Detect which cell encompasses the target text, then output its (X, Y) center coordinate. 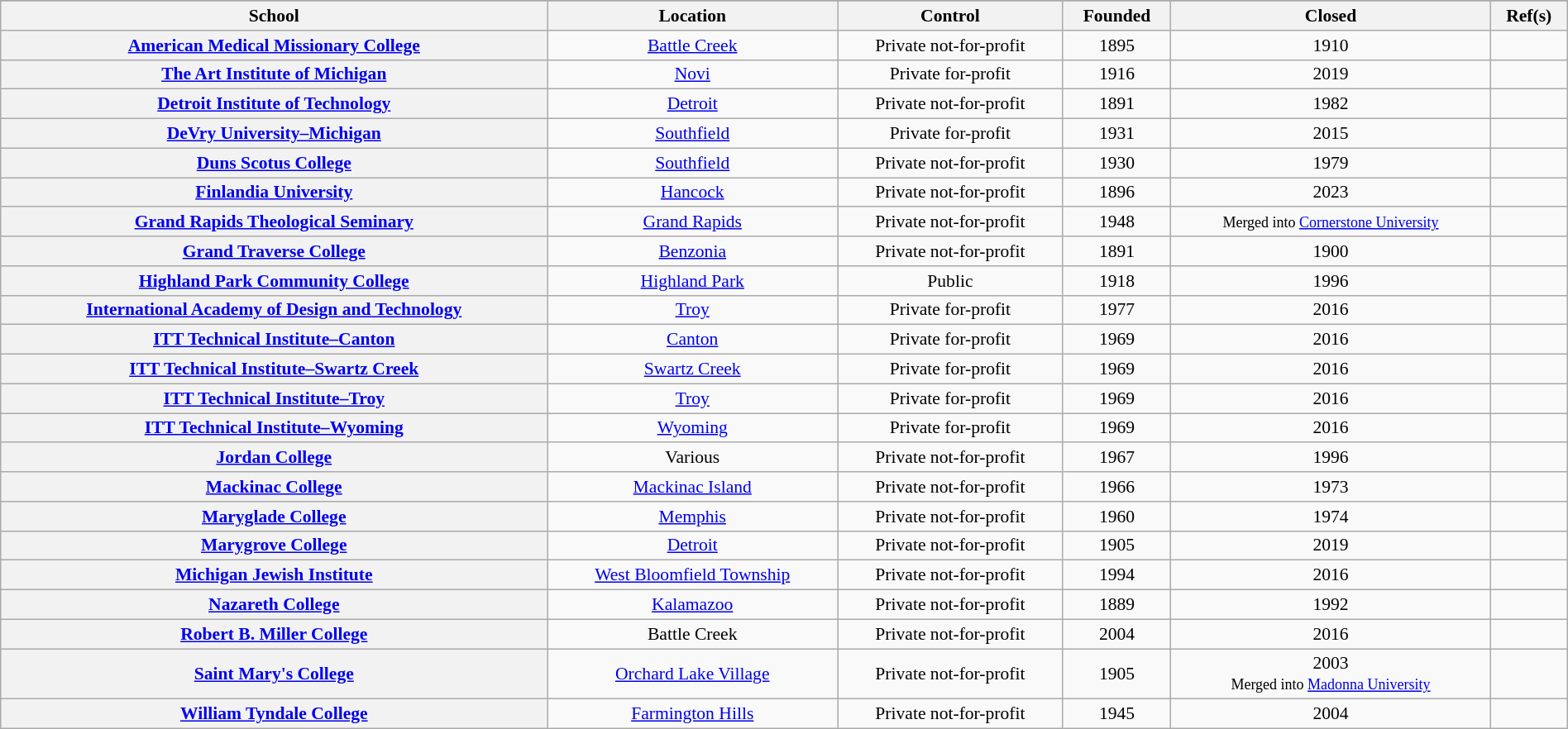
ITT Technical Institute–Canton (275, 340)
ITT Technical Institute–Wyoming (275, 428)
Memphis (693, 517)
Orchard Lake Village (693, 674)
School (275, 16)
American Medical Missionary College (275, 45)
2003Merged into Madonna University (1331, 674)
1948 (1116, 222)
1916 (1116, 74)
Nazareth College (275, 605)
1931 (1116, 134)
Finlandia University (275, 193)
1900 (1331, 251)
Canton (693, 340)
1960 (1116, 517)
William Tyndale College (275, 714)
2023 (1331, 193)
Grand Traverse College (275, 251)
Location (693, 16)
DeVry University–Michigan (275, 134)
Michigan Jewish Institute (275, 575)
Wyoming (693, 428)
Duns Scotus College (275, 163)
Various (693, 458)
1982 (1331, 104)
Maryglade College (275, 517)
1973 (1331, 487)
1945 (1116, 714)
1994 (1116, 575)
Detroit Institute of Technology (275, 104)
1966 (1116, 487)
Grand Rapids Theological Seminary (275, 222)
Highland Park Community College (275, 281)
1974 (1331, 517)
Grand Rapids (693, 222)
1896 (1116, 193)
Saint Mary's College (275, 674)
1977 (1116, 310)
1910 (1331, 45)
Control (951, 16)
Jordan College (275, 458)
1967 (1116, 458)
Kalamazoo (693, 605)
Merged into Cornerstone University (1331, 222)
1992 (1331, 605)
Robert B. Miller College (275, 634)
Hancock (693, 193)
ITT Technical Institute–Swartz Creek (275, 369)
Closed (1331, 16)
ITT Technical Institute–Troy (275, 398)
Marygrove College (275, 546)
The Art Institute of Michigan (275, 74)
Benzonia (693, 251)
West Bloomfield Township (693, 575)
Mackinac Island (693, 487)
Highland Park (693, 281)
1979 (1331, 163)
Swartz Creek (693, 369)
1895 (1116, 45)
Founded (1116, 16)
Ref(s) (1528, 16)
Public (951, 281)
Mackinac College (275, 487)
Farmington Hills (693, 714)
1889 (1116, 605)
2015 (1331, 134)
Novi (693, 74)
International Academy of Design and Technology (275, 310)
1918 (1116, 281)
1930 (1116, 163)
